Identify which cell holds the provided text, then report its [X, Y] central coordinate. 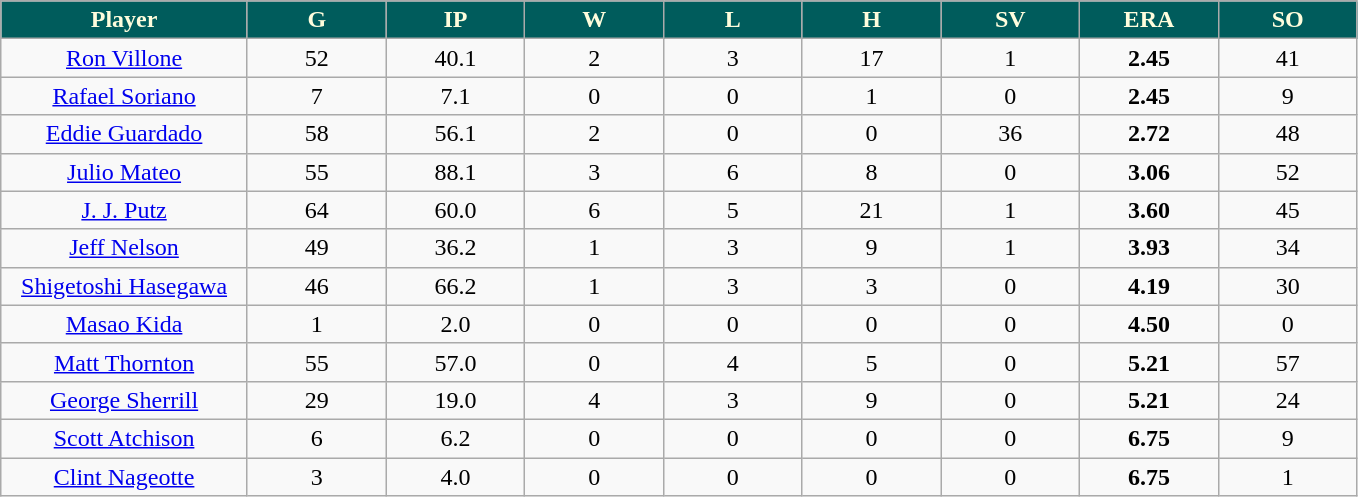
SV [1010, 20]
57 [1288, 362]
4.19 [1150, 286]
7.1 [456, 96]
4.50 [1150, 324]
Masao Kida [124, 324]
64 [316, 210]
17 [872, 58]
Clint Nageotte [124, 477]
60.0 [456, 210]
ERA [1150, 20]
36.2 [456, 248]
Scott Atchison [124, 438]
SO [1288, 20]
30 [1288, 286]
IP [456, 20]
34 [1288, 248]
W [594, 20]
Player [124, 20]
8 [872, 172]
J. J. Putz [124, 210]
Julio Mateo [124, 172]
41 [1288, 58]
24 [1288, 400]
Jeff Nelson [124, 248]
Rafael Soriano [124, 96]
G [316, 20]
Shigetoshi Hasegawa [124, 286]
Eddie Guardado [124, 134]
3.93 [1150, 248]
Matt Thornton [124, 362]
49 [316, 248]
21 [872, 210]
2.72 [1150, 134]
Ron Villone [124, 58]
88.1 [456, 172]
48 [1288, 134]
46 [316, 286]
3.60 [1150, 210]
H [872, 20]
36 [1010, 134]
58 [316, 134]
George Sherrill [124, 400]
2.0 [456, 324]
57.0 [456, 362]
6.2 [456, 438]
66.2 [456, 286]
45 [1288, 210]
L [732, 20]
40.1 [456, 58]
19.0 [456, 400]
56.1 [456, 134]
4.0 [456, 477]
3.06 [1150, 172]
29 [316, 400]
7 [316, 96]
